Output the [x, y] coordinate of the center of the cell containing the given text.  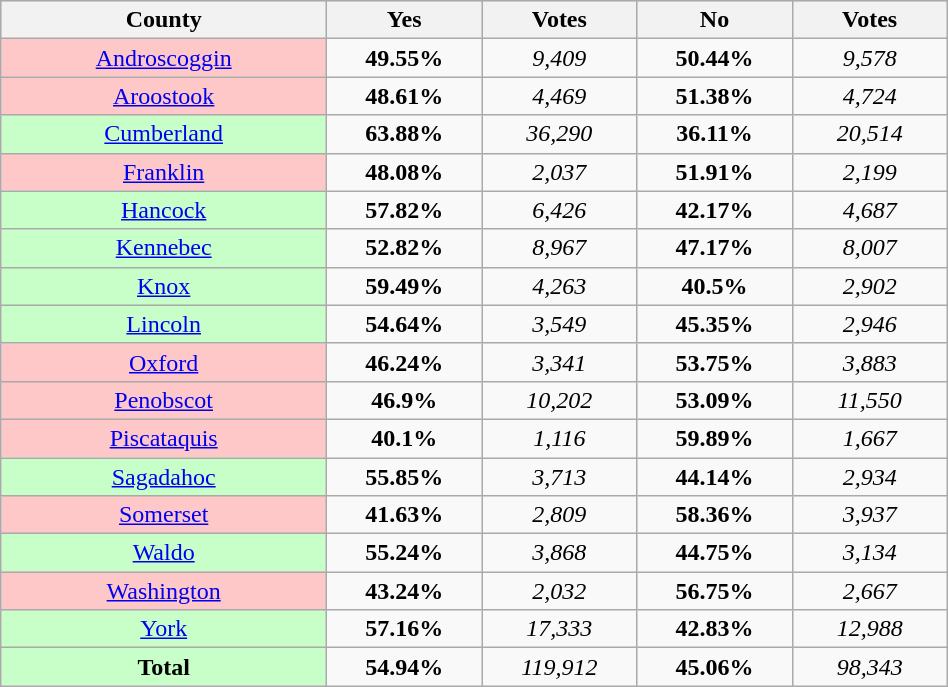
57.82% [404, 210]
York [164, 629]
No [714, 20]
36,290 [560, 134]
10,202 [560, 400]
3,937 [870, 515]
2,934 [870, 477]
1,116 [560, 438]
46.9% [404, 400]
55.24% [404, 553]
3,713 [560, 477]
53.75% [714, 362]
48.08% [404, 172]
2,667 [870, 591]
3,341 [560, 362]
3,549 [560, 324]
57.16% [404, 629]
4,687 [870, 210]
4,469 [560, 96]
2,199 [870, 172]
53.09% [714, 400]
3,883 [870, 362]
50.44% [714, 58]
58.36% [714, 515]
54.64% [404, 324]
Androscoggin [164, 58]
9,409 [560, 58]
48.61% [404, 96]
44.14% [714, 477]
2,946 [870, 324]
Somerset [164, 515]
59.49% [404, 286]
12,988 [870, 629]
Washington [164, 591]
55.85% [404, 477]
20,514 [870, 134]
Total [164, 667]
46.24% [404, 362]
8,967 [560, 248]
42.17% [714, 210]
98,343 [870, 667]
63.88% [404, 134]
47.17% [714, 248]
119,912 [560, 667]
52.82% [404, 248]
9,578 [870, 58]
2,037 [560, 172]
2,032 [560, 591]
2,902 [870, 286]
42.83% [714, 629]
11,550 [870, 400]
Lincoln [164, 324]
Aroostook [164, 96]
Cumberland [164, 134]
45.35% [714, 324]
Waldo [164, 553]
51.91% [714, 172]
40.1% [404, 438]
3,134 [870, 553]
Knox [164, 286]
Kennebec [164, 248]
8,007 [870, 248]
Yes [404, 20]
36.11% [714, 134]
41.63% [404, 515]
Penobscot [164, 400]
49.55% [404, 58]
44.75% [714, 553]
Oxford [164, 362]
Franklin [164, 172]
6,426 [560, 210]
4,724 [870, 96]
2,809 [560, 515]
4,263 [560, 286]
3,868 [560, 553]
Hancock [164, 210]
17,333 [560, 629]
51.38% [714, 96]
45.06% [714, 667]
1,667 [870, 438]
40.5% [714, 286]
56.75% [714, 591]
54.94% [404, 667]
43.24% [404, 591]
County [164, 20]
Piscataquis [164, 438]
Sagadahoc [164, 477]
59.89% [714, 438]
